From the cell containing the given text, extract its center point as (x, y) coordinate. 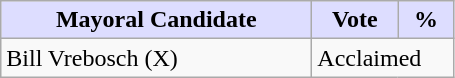
Bill Vrebosch (X) (156, 58)
Mayoral Candidate (156, 20)
% (426, 20)
Acclaimed (383, 58)
Vote (355, 20)
